Capture the cell that displays the provided text and extract its (x, y) central coordinate. 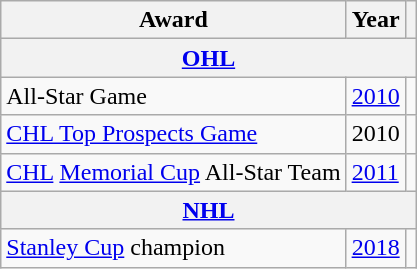
CHL Memorial Cup All-Star Team (174, 172)
2018 (376, 248)
Stanley Cup champion (174, 248)
Year (376, 20)
NHL (208, 210)
Award (174, 20)
All-Star Game (174, 96)
OHL (208, 58)
CHL Top Prospects Game (174, 134)
2011 (376, 172)
